Pinpoint the cell where the given text exists, returning its [X, Y] midpoint coordinate. 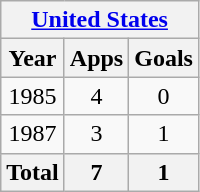
3 [96, 134]
1985 [33, 96]
Year [33, 58]
7 [96, 172]
4 [96, 96]
Goals [164, 58]
United States [100, 20]
0 [164, 96]
Apps [96, 58]
1987 [33, 134]
Total [33, 172]
